Detect which cell encompasses the target text, then output its (X, Y) center coordinate. 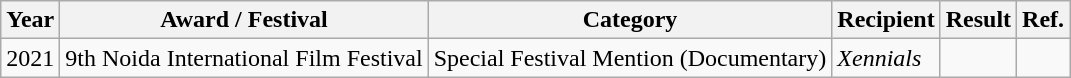
Recipient (886, 20)
Category (630, 20)
Year (30, 20)
Award / Festival (244, 20)
Result (978, 20)
9th Noida International Film Festival (244, 58)
Ref. (1044, 20)
Xennials (886, 58)
2021 (30, 58)
Special Festival Mention (Documentary) (630, 58)
